Search for the cell housing the specified text and yield its [X, Y] center coordinate. 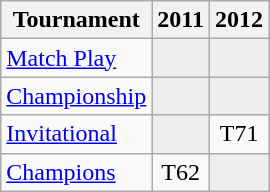
Championship [76, 96]
T62 [181, 172]
Champions [76, 172]
2011 [181, 20]
Invitational [76, 134]
2012 [240, 20]
Tournament [76, 20]
T71 [240, 134]
Match Play [76, 58]
